Output the [X, Y] coordinate of the center of the cell containing the given text.  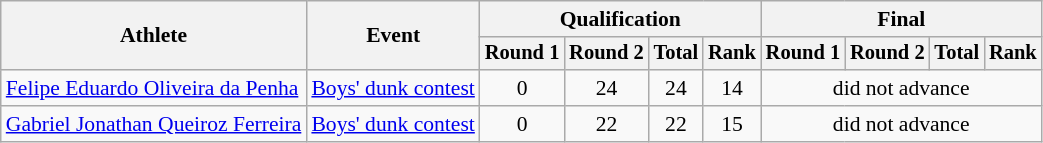
Gabriel Jonathan Queiroz Ferreira [154, 124]
15 [732, 124]
Final [902, 19]
14 [732, 88]
Athlete [154, 36]
Qualification [620, 19]
Event [393, 36]
Felipe Eduardo Oliveira da Penha [154, 88]
